Search for the cell housing the specified text and yield its [x, y] center coordinate. 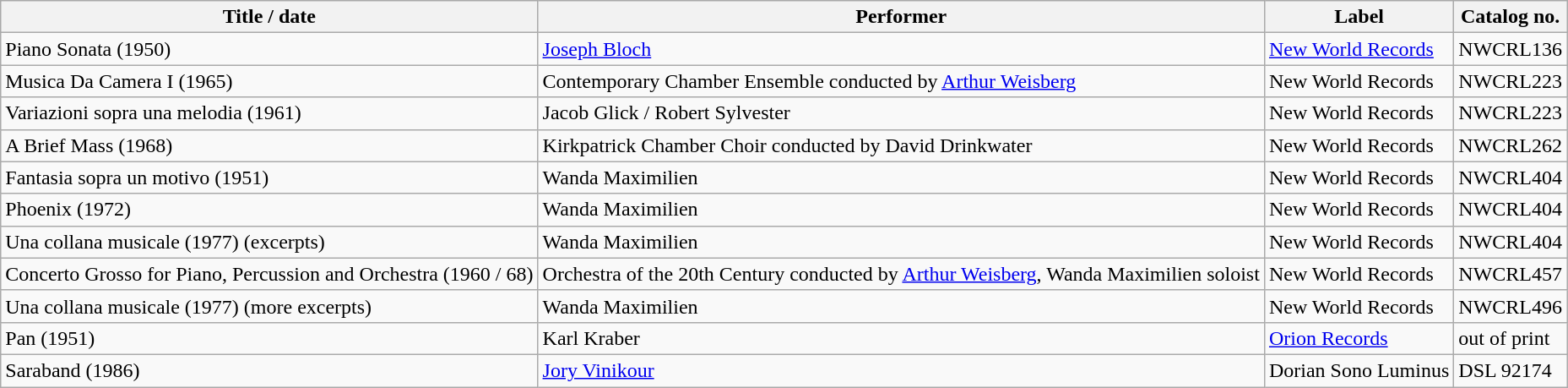
Title / date [269, 17]
out of print [1511, 338]
Pan (1951) [269, 338]
NWCRL136 [1511, 49]
Contemporary Chamber Ensemble conducted by Arthur Weisberg [901, 81]
Performer [901, 17]
Joseph Bloch [901, 49]
Saraband (1986) [269, 370]
Musica Da Camera I (1965) [269, 81]
Jory Vinikour [901, 370]
DSL 92174 [1511, 370]
A Brief Mass (1968) [269, 145]
NWCRL262 [1511, 145]
Phoenix (1972) [269, 210]
NWCRL457 [1511, 274]
Piano Sonata (1950) [269, 49]
Orchestra of the 20th Century conducted by Arthur Weisberg, Wanda Maximilien soloist [901, 274]
Kirkpatrick Chamber Choir conducted by David Drinkwater [901, 145]
Orion Records [1359, 338]
Una collana musicale (1977) (more excerpts) [269, 306]
Karl Kraber [901, 338]
Una collana musicale (1977) (excerpts) [269, 242]
Variazioni sopra una melodia (1961) [269, 113]
Dorian Sono Luminus [1359, 370]
Jacob Glick / Robert Sylvester [901, 113]
Concerto Grosso for Piano, Percussion and Orchestra (1960 / 68) [269, 274]
Catalog no. [1511, 17]
Fantasia sopra un motivo (1951) [269, 178]
NWCRL496 [1511, 306]
Label [1359, 17]
